Determine the (X, Y) coordinate at the center of the cell enclosing the given text.  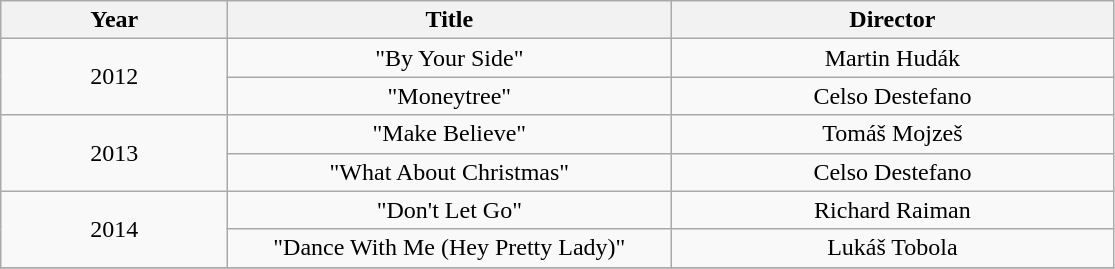
Richard Raiman (892, 210)
Lukáš Tobola (892, 248)
Title (450, 20)
Tomáš Mojzeš (892, 134)
Martin Hudák (892, 58)
Year (114, 20)
"What About Christmas" (450, 172)
2012 (114, 77)
2014 (114, 229)
"Moneytree" (450, 96)
Director (892, 20)
"Make Believe" (450, 134)
"Don't Let Go" (450, 210)
"Dance With Me (Hey Pretty Lady)" (450, 248)
2013 (114, 153)
"By Your Side" (450, 58)
